Find where the given text appears and provide that cell's center as [x, y] coordinate. 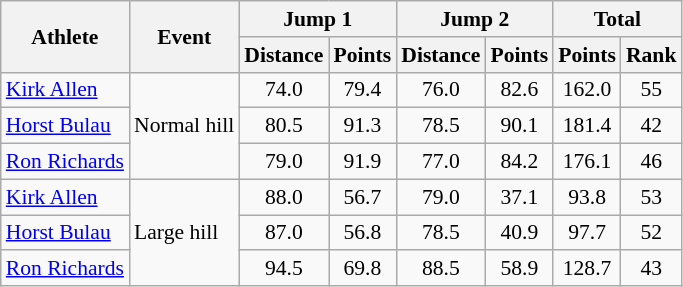
69.8 [363, 269]
42 [652, 126]
82.6 [520, 90]
97.7 [587, 233]
128.7 [587, 269]
Normal hill [184, 126]
Athlete [65, 36]
55 [652, 90]
94.5 [284, 269]
40.9 [520, 233]
162.0 [587, 90]
52 [652, 233]
93.8 [587, 197]
77.0 [440, 162]
87.0 [284, 233]
Event [184, 36]
53 [652, 197]
56.8 [363, 233]
46 [652, 162]
74.0 [284, 90]
88.0 [284, 197]
Jump 1 [318, 19]
80.5 [284, 126]
76.0 [440, 90]
84.2 [520, 162]
56.7 [363, 197]
Large hill [184, 232]
88.5 [440, 269]
181.4 [587, 126]
37.1 [520, 197]
176.1 [587, 162]
Jump 2 [474, 19]
Rank [652, 55]
91.9 [363, 162]
79.4 [363, 90]
43 [652, 269]
Total [617, 19]
91.3 [363, 126]
90.1 [520, 126]
58.9 [520, 269]
